Detect which cell encompasses the target text, then output its (X, Y) center coordinate. 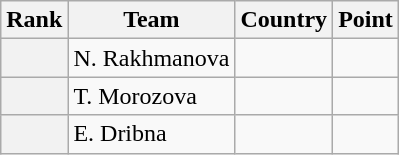
Rank (34, 20)
E. Dribna (152, 134)
N. Rakhmanova (152, 58)
Team (152, 20)
T. Morozova (152, 96)
Country (284, 20)
Point (366, 20)
